From the cell containing the given text, extract its center point as (X, Y) coordinate. 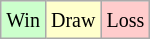
Loss (126, 20)
Win (24, 20)
Draw (72, 20)
